From the cell containing the given text, extract its center point as (x, y) coordinate. 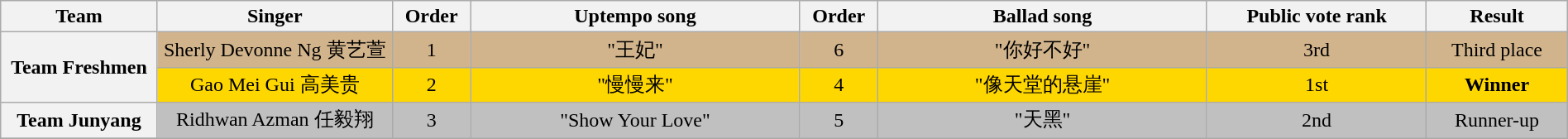
Team (79, 17)
"你好不好" (1043, 50)
1 (432, 50)
Third place (1497, 50)
2nd (1317, 121)
"Show Your Love" (635, 121)
Ridhwan Azman 任毅翔 (275, 121)
3rd (1317, 50)
Gao Mei Gui 高美贵 (275, 84)
Public vote rank (1317, 17)
Sherly Devonne Ng 黄艺萱 (275, 50)
Winner (1497, 84)
Team Junyang (79, 121)
"慢慢来" (635, 84)
Runner-up (1497, 121)
1st (1317, 84)
Result (1497, 17)
6 (839, 50)
"像天堂的悬崖" (1043, 84)
"王妃" (635, 50)
5 (839, 121)
2 (432, 84)
Uptempo song (635, 17)
Ballad song (1043, 17)
Team Freshmen (79, 68)
Singer (275, 17)
"天黑" (1043, 121)
4 (839, 84)
3 (432, 121)
